Identify which cell holds the provided text, then report its (x, y) central coordinate. 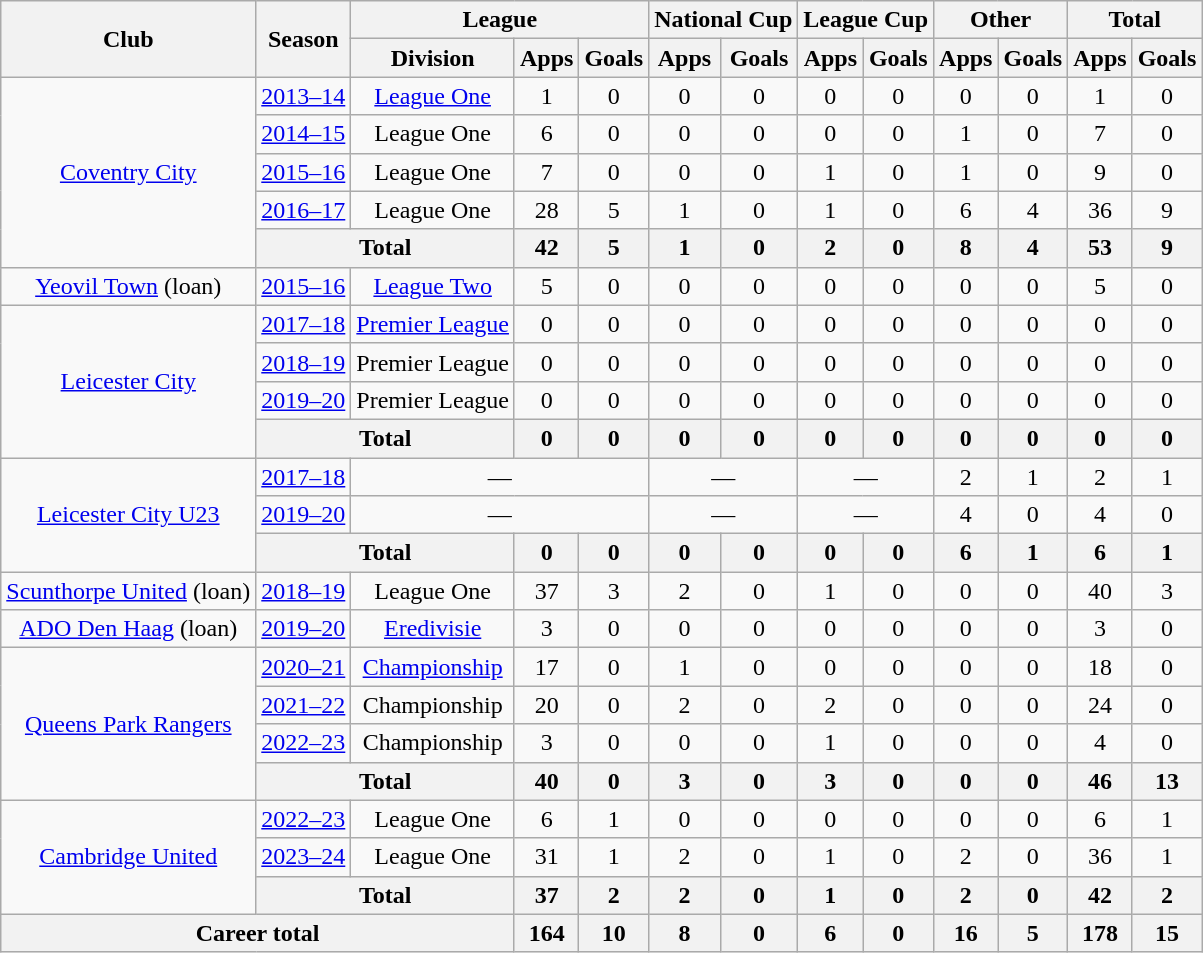
League (500, 20)
Cambridge United (128, 857)
10 (614, 933)
ADO Den Haag (loan) (128, 629)
16 (966, 933)
18 (1100, 667)
Season (304, 39)
28 (546, 210)
Scunthorpe United (loan) (128, 591)
2014–15 (304, 134)
178 (1100, 933)
15 (1167, 933)
17 (546, 667)
53 (1100, 248)
20 (546, 705)
Leicester City U23 (128, 515)
League Cup (866, 20)
National Cup (724, 20)
Division (433, 58)
Coventry City (128, 172)
Career total (258, 933)
2016–17 (304, 210)
Other (1001, 20)
2021–22 (304, 705)
Club (128, 39)
League Two (433, 286)
2020–21 (304, 667)
2023–24 (304, 857)
Leicester City (128, 381)
Eredivisie (433, 629)
Yeovil Town (loan) (128, 286)
46 (1100, 781)
2013–14 (304, 96)
24 (1100, 705)
164 (546, 933)
31 (546, 857)
13 (1167, 781)
Queens Park Rangers (128, 724)
